Extract the (x, y) coordinate from the center of the cell holding the provided text.  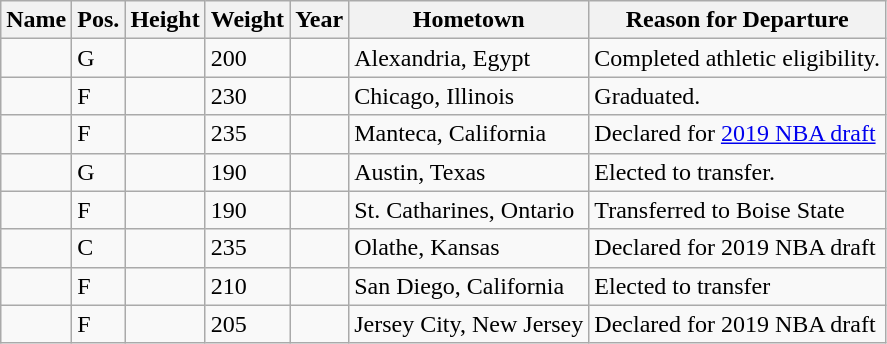
Weight (247, 20)
Olathe, Kansas (469, 248)
200 (247, 58)
Chicago, Illinois (469, 96)
Manteca, California (469, 134)
St. Catharines, Ontario (469, 210)
205 (247, 324)
Pos. (98, 20)
C (98, 248)
Elected to transfer (738, 286)
Alexandria, Egypt (469, 58)
Graduated. (738, 96)
Reason for Departure (738, 20)
Austin, Texas (469, 172)
Year (320, 20)
Elected to transfer. (738, 172)
Completed athletic eligibility. (738, 58)
230 (247, 96)
Height (165, 20)
210 (247, 286)
Name (36, 20)
Jersey City, New Jersey (469, 324)
Hometown (469, 20)
San Diego, California (469, 286)
Transferred to Boise State (738, 210)
